For the text-containing cell, return its midpoint in (x, y) coordinate format. 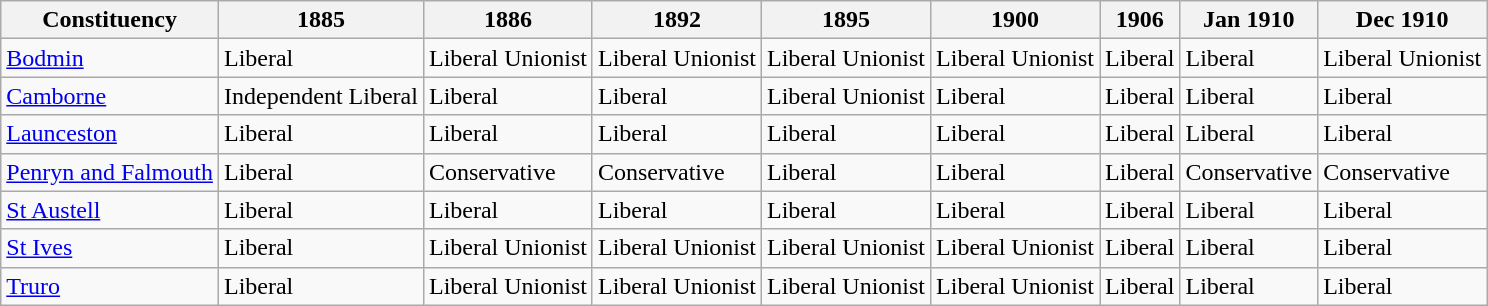
1892 (676, 20)
Bodmin (110, 58)
1886 (508, 20)
Dec 1910 (1402, 20)
St Austell (110, 210)
Camborne (110, 96)
1900 (1016, 20)
Independent Liberal (320, 96)
1885 (320, 20)
1895 (846, 20)
Jan 1910 (1249, 20)
Constituency (110, 20)
St Ives (110, 248)
Truro (110, 286)
1906 (1140, 20)
Launceston (110, 134)
Penryn and Falmouth (110, 172)
